From the cell containing the given text, extract its center point as [x, y] coordinate. 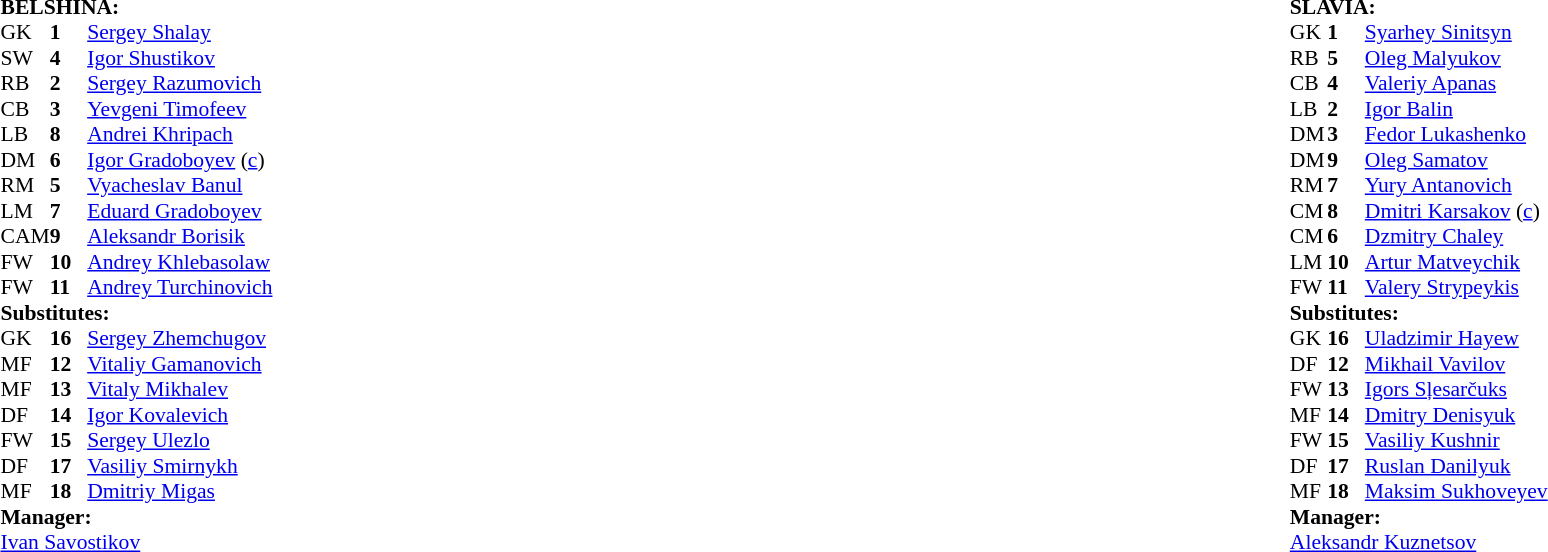
Dmitriy Migas [180, 491]
Igor Balin [1456, 109]
Ruslan Danilyuk [1456, 466]
Uladzimir Hayew [1456, 339]
SW [24, 58]
Vitaly Mikhalev [180, 389]
Mikhail Vavilov [1456, 364]
Dmitri Karsakov (c) [1456, 211]
Aleksandr Borisik [180, 237]
Fedor Lukashenko [1456, 135]
Valery Strypeykis [1456, 287]
Valeriy Apanas [1456, 83]
Eduard Gradoboyev [180, 211]
CAM [24, 237]
Igors Sļesarčuks [1456, 389]
Vasiliy Kushnir [1456, 441]
Vyacheslav Banul [180, 185]
Oleg Malyukov [1456, 58]
Sergey Ulezlo [180, 441]
Dzmitry Chaley [1456, 237]
Maksim Sukhoveyev [1456, 491]
Vasiliy Smirnykh [180, 466]
Sergey Razumovich [180, 83]
Syarhey Sinitsyn [1456, 33]
Vitaliy Gamanovich [180, 364]
Sergey Shalay [180, 33]
Igor Kovalevich [180, 415]
Artur Matveychik [1456, 262]
Igor Gradoboyev (c) [180, 160]
Andrey Turchinovich [180, 287]
Igor Shustikov [180, 58]
Dmitry Denisyuk [1456, 415]
Sergey Zhemchugov [180, 339]
Yury Antanovich [1456, 185]
Oleg Samatov [1456, 160]
Yevgeni Timofeev [180, 109]
Andrei Khripach [180, 135]
Andrey Khlebasolaw [180, 262]
